Search for the cell housing the specified text and yield its [x, y] center coordinate. 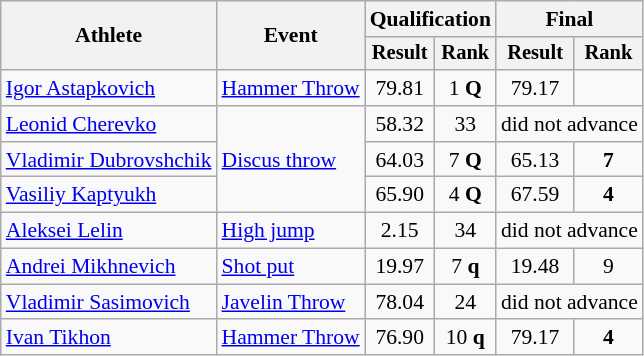
Qualification [430, 19]
Vasiliy Kaptyukh [109, 195]
64.03 [400, 160]
Event [291, 36]
Igor Astapkovich [109, 88]
Ivan Tikhon [109, 338]
79.81 [400, 88]
58.32 [400, 124]
Discus throw [291, 160]
76.90 [400, 338]
Andrei Mikhnevich [109, 267]
Vladimir Sasimovich [109, 302]
7 Q [466, 160]
4 Q [466, 195]
Final [570, 19]
65.13 [535, 160]
19.48 [535, 267]
High jump [291, 231]
1 Q [466, 88]
33 [466, 124]
Vladimir Dubrovshchik [109, 160]
Shot put [291, 267]
Javelin Throw [291, 302]
7 q [466, 267]
9 [608, 267]
7 [608, 160]
65.90 [400, 195]
34 [466, 231]
Aleksei Lelin [109, 231]
Leonid Cherevko [109, 124]
24 [466, 302]
Athlete [109, 36]
10 q [466, 338]
19.97 [400, 267]
2.15 [400, 231]
78.04 [400, 302]
67.59 [535, 195]
